Detect which cell encompasses the target text, then output its [X, Y] center coordinate. 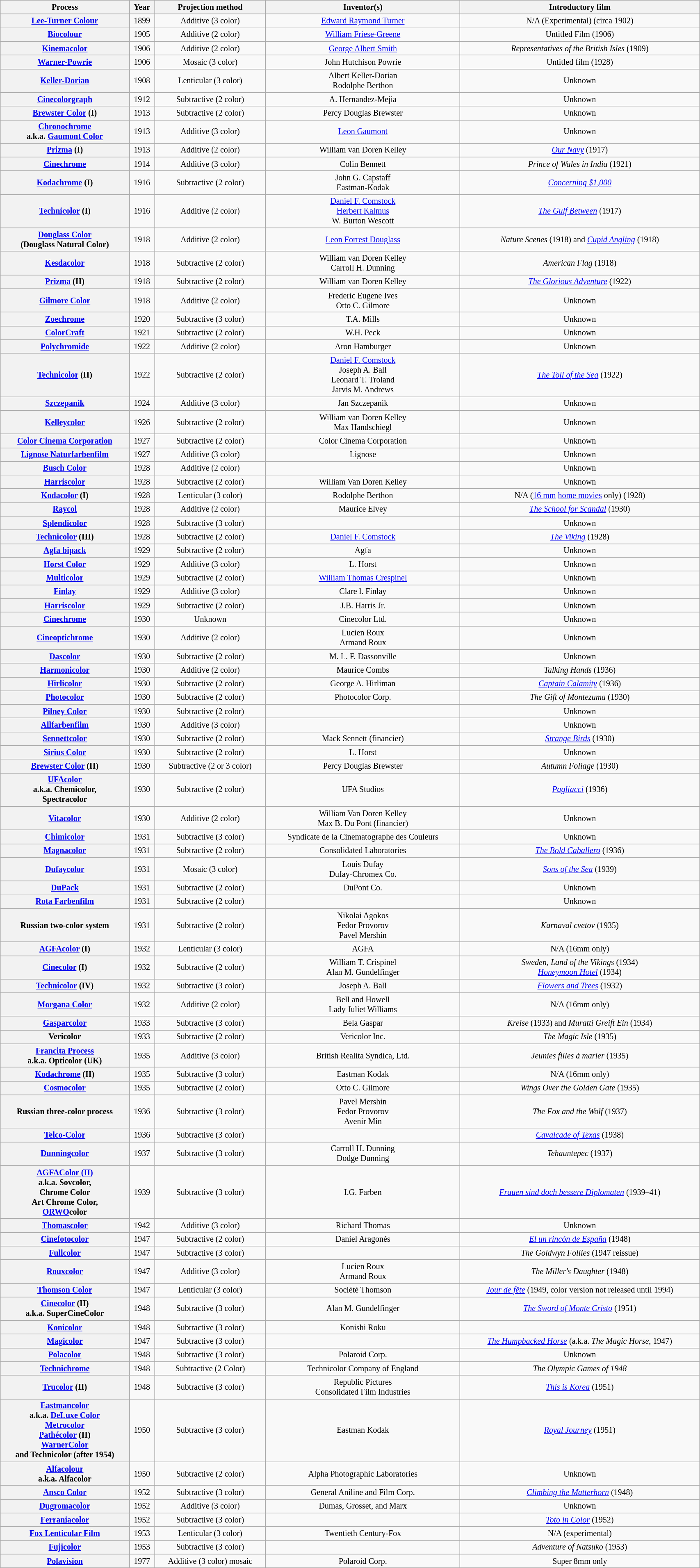
UFA Studios [363, 790]
M. L. F. Dassonville [363, 657]
Alan M. Gundelfinger [363, 1309]
Magicolor [65, 1341]
Aron Hamburger [363, 347]
Edward Raymond Turner [363, 21]
The Sword of Monte Cristo (1951) [580, 1309]
Rouxcolor [65, 1272]
Untitled film (1928) [580, 62]
Keller-Dorian [65, 80]
Twentieth Century-Fox [363, 1533]
Cinecolor Ltd. [363, 619]
Karnaval cvetov (1935) [580, 925]
Prince of Wales in India (1921) [580, 164]
American Flag (1918) [580, 263]
Otto C. Gilmore [363, 1088]
Nikolai AgokosFedor ProvorovPavel Mershin [363, 925]
Horst Color [65, 564]
Szczepanik [65, 403]
Agfa [363, 551]
Alpha Photographic Laboratories [363, 1474]
The Humpbacked Horse (a.k.a. The Magic Horse, 1947) [580, 1341]
Autumn Foliage (1930) [580, 767]
Chimicolor [65, 837]
Morgana Color [65, 1004]
Biocolour [65, 34]
Daniel F. ComstockHerbert KalmusW. Burton Wescott [363, 212]
Bela Gaspar [363, 1023]
Maurice Combs [363, 670]
Magnacolor [65, 851]
Société Thomson [363, 1290]
Cinecolor (I) [65, 967]
Russian two-color system [65, 925]
William Friese-Greene [363, 34]
Fujicolor [65, 1547]
AGFAColor (II)a.k.a. Sovcolor,Chrome ColorArt Chrome Color,ORWOcolor [65, 1192]
The Gift of Montezuma (1930) [580, 698]
Rota Farbenfilm [65, 902]
Strange Birds (1930) [580, 739]
Technicolor Company of England [363, 1368]
The Miller's Daughter (1948) [580, 1272]
Daniel Aragonés [363, 1239]
The Olympic Games of 1948 [580, 1368]
El un rincón de España (1948) [580, 1239]
Polychromide [65, 347]
Representatives of the British Isles (1909) [580, 48]
1905 [142, 34]
Talking Hands (1936) [580, 670]
Zoechrome [65, 319]
DuPont Co. [363, 888]
Joseph A. Ball [363, 986]
The Bold Caballero (1936) [580, 851]
Republic PicturesConsolidated Film Industries [363, 1387]
Our Navy (1917) [580, 150]
Dumas, Grosset, and Marx [363, 1506]
Year [142, 7]
N/A (Experimental) (circa 1902) [580, 21]
Cinefotocolor [65, 1239]
Mack Sennett (financier) [363, 739]
Kreise (1933) and Muratti Greift Ein (1934) [580, 1023]
Jour de fête (1949, color version not released until 1994) [580, 1290]
Francita Processa.k.a. Opticolor (UK) [65, 1056]
Kodachrome (II) [65, 1074]
Busch Color [65, 468]
Vericolor Inc. [363, 1037]
The Goldwyn Follies (1947 reissue) [580, 1253]
British Realita Syndica, Ltd. [363, 1056]
John Hutchison Powrie [363, 62]
Process [65, 7]
1926 [142, 422]
Projection method [210, 7]
Bell and HowellLady Juliet Williams [363, 1004]
Leon Forrest Douglass [363, 239]
Fox Lenticular Film [65, 1533]
Brewster Color (II) [65, 767]
UFAcolora.k.a. Chemicolor,Spectracolor [65, 790]
Thomascolor [65, 1226]
Fullcolor [65, 1253]
1908 [142, 80]
George A. Hirliman [363, 684]
Thomson Color [65, 1290]
Adventure of Natsuko (1953) [580, 1547]
Subtractive (2 or 3 color) [210, 767]
Pilney Color [65, 712]
The Magic Isle (1935) [580, 1037]
Sirius Color [65, 753]
Sons of the Sea (1939) [580, 869]
Flowers and Trees (1932) [580, 986]
Cinecolorgraph [65, 99]
N/A (experimental) [580, 1533]
Prizma (II) [65, 282]
Harmonicolor [65, 670]
Technicolor (II) [65, 375]
Finlay [65, 592]
Allfarbenfilm [65, 725]
Eastmancolora.k.a. DeLuxe ColorMetrocolorPathécolor (II)WarnerColorand Technicolor (after 1954) [65, 1431]
1920 [142, 319]
1937 [142, 1154]
1914 [142, 164]
Frederic Eugene IvesOtto C. Gilmore [363, 301]
Untitled Film (1906) [580, 34]
Gasparcolor [65, 1023]
Chronochromea.k.a. Gaumont Color [65, 132]
AGFAcolor (I) [65, 949]
DuPack [65, 888]
Polacolor [65, 1355]
W.H. Peck [363, 333]
Rodolphe Berthon [363, 496]
Cosmocolor [65, 1088]
Technicolor (I) [65, 212]
The Viking (1928) [580, 537]
William T. CrispinelAlan M. Gundelfinger [363, 967]
Photocolor Corp. [363, 698]
Ferraniacolor [65, 1520]
George Albert Smith [363, 48]
Photocolor [65, 698]
N/A (16 mm home movies only) (1928) [580, 496]
Louis DufayDufay-Chromex Co. [363, 869]
Cinecolor (II)a.k.a. SuperCineColor [65, 1309]
1939 [142, 1192]
Dascolor [65, 657]
1977 [142, 1561]
1942 [142, 1226]
ColorCraft [65, 333]
John G. CapstaffEastman-Kodak [363, 183]
Clare l. Finlay [363, 592]
Lignose [363, 454]
William Van Doren Kelley [363, 482]
Kodachrome (I) [65, 183]
Kinemacolor [65, 48]
Pagliacci (1936) [580, 790]
Technichrome [65, 1368]
Super 8mm only [580, 1561]
Albert Keller-DorianRodolphe Berthon [363, 80]
Raycol [65, 509]
Gilmore Color [65, 301]
Agfa bipack [65, 551]
Alfacolour a.k.a. Alfacolor [65, 1474]
Sweden, Land of the Vikings (1934)Honeymoon Hotel (1934) [580, 967]
Ansco Color [65, 1492]
Brewster Color (I) [65, 113]
The Toll of the Sea (1922) [580, 375]
Syndicate de la Cinematographe des Couleurs [363, 837]
Polavision [65, 1561]
Sennettcolor [65, 739]
Colin Bennett [363, 164]
AGFA [363, 949]
Dugromacolor [65, 1506]
Multicolor [65, 578]
Dufaycolor [65, 869]
Hirlicolor [65, 684]
Captain Calamity (1936) [580, 684]
Russian three-color process [65, 1112]
Wings Over the Golden Gate (1935) [580, 1088]
William Van Doren KelleyMax B. Du Pont (financier) [363, 818]
Prizma (I) [65, 150]
J.B. Harris Jr. [363, 605]
Pavel MershinFedor ProvorovAvenir Min [363, 1112]
Tehauntepec (1937) [580, 1154]
Daniel F. ComstockJoseph A. BallLeonard T. TrolandJarvis M. Andrews [363, 375]
Daniel F. Comstock [363, 537]
Consolidated Laboratories [363, 851]
Warner-Powrie [65, 62]
T.A. Mills [363, 319]
A. Hernandez-Mejia [363, 99]
Kelleycolor [65, 422]
Technicolor (III) [65, 537]
Richard Thomas [363, 1226]
Cineoptichrome [65, 638]
The Gulf Between (1917) [580, 212]
Toto in Color (1952) [580, 1520]
1899 [142, 21]
Additive (3 color) mosaic [210, 1561]
Leon Gaumont [363, 132]
Inventor(s) [363, 7]
Kesdacolor [65, 263]
Lee-Turner Colour [65, 21]
Climbing the Matterhorn (1948) [580, 1492]
1924 [142, 403]
Maurice Elvey [363, 509]
Konicolor [65, 1327]
Trucolor (II) [65, 1387]
William van Doren KelleyMax Handschiegl [363, 422]
Nature Scenes (1918) and Cupid Angling (1918) [580, 239]
Subtractive (2 Color) [210, 1368]
Cavalcade of Texas (1938) [580, 1136]
Telco-Color [65, 1136]
1912 [142, 99]
Vericolor [65, 1037]
William van Doren KelleyCarroll H. Dunning [363, 263]
Douglass Color(Douglass Natural Color) [65, 239]
Splendicolor [65, 523]
Kodacolor (I) [65, 496]
Carroll H. DunningDodge Dunning [363, 1154]
Jan Szczepanik [363, 403]
Concerning $1,000 [580, 183]
I.G. Farben [363, 1192]
1921 [142, 333]
This is Korea (1951) [580, 1387]
The Fox and the Wolf (1937) [580, 1112]
Royal Journey (1951) [580, 1431]
Frauen sind doch bessere Diplomaten (1939–41) [580, 1192]
General Aniline and Film Corp. [363, 1492]
Konishi Roku [363, 1327]
Vitacolor [65, 818]
Introductory film [580, 7]
Lignose Naturfarbenfilm [65, 454]
Jeunies filles à marier (1935) [580, 1056]
The Glorious Adventure (1922) [580, 282]
William Thomas Crespinel [363, 578]
Dunningcolor [65, 1154]
The School for Scandal (1930) [580, 509]
Technicolor (IV) [65, 986]
